Extract the (x, y) coordinate from the center of the cell holding the provided text.  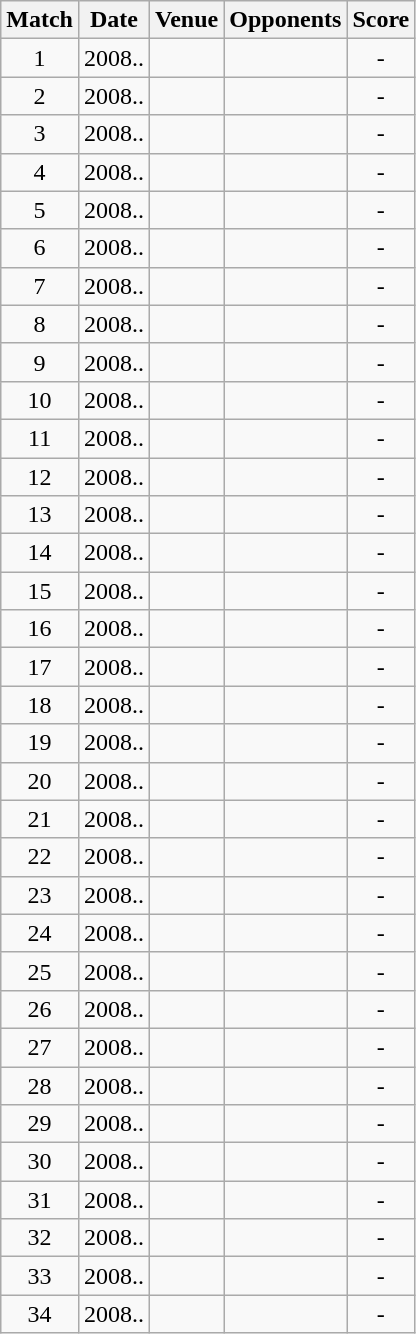
13 (40, 515)
28 (40, 1085)
30 (40, 1162)
19 (40, 743)
17 (40, 667)
24 (40, 933)
4 (40, 172)
18 (40, 705)
Date (114, 20)
Opponents (286, 20)
12 (40, 477)
27 (40, 1047)
Score (381, 20)
23 (40, 895)
16 (40, 629)
26 (40, 1009)
25 (40, 971)
22 (40, 857)
15 (40, 591)
8 (40, 324)
31 (40, 1200)
1 (40, 58)
3 (40, 134)
6 (40, 248)
10 (40, 400)
20 (40, 781)
32 (40, 1238)
21 (40, 819)
11 (40, 438)
29 (40, 1124)
9 (40, 362)
Venue (187, 20)
7 (40, 286)
Match (40, 20)
33 (40, 1276)
14 (40, 553)
34 (40, 1314)
5 (40, 210)
2 (40, 96)
